Detect which cell encompasses the target text, then output its [X, Y] center coordinate. 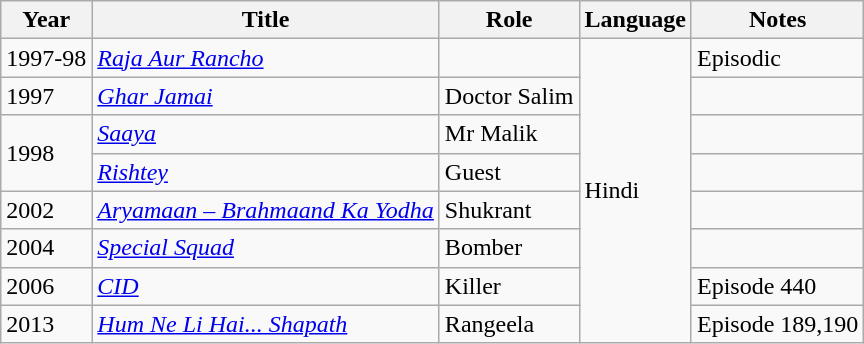
Title [266, 20]
Saaya [266, 134]
1998 [46, 153]
CID [266, 286]
Raja Aur Rancho [266, 58]
Doctor Salim [509, 96]
Episodic [777, 58]
Episode 440 [777, 286]
1997-98 [46, 58]
Role [509, 20]
Guest [509, 172]
Shukrant [509, 210]
Ghar Jamai [266, 96]
2004 [46, 248]
Episode 189,190 [777, 324]
2013 [46, 324]
Language [635, 20]
Rangeela [509, 324]
Hindi [635, 191]
Notes [777, 20]
Year [46, 20]
Rishtey [266, 172]
Hum Ne Li Hai... Shapath [266, 324]
1997 [46, 96]
Bomber [509, 248]
2002 [46, 210]
Special Squad [266, 248]
2006 [46, 286]
Killer [509, 286]
Aryamaan – Brahmaand Ka Yodha [266, 210]
Mr Malik [509, 134]
